Capture the cell that displays the provided text and extract its (x, y) central coordinate. 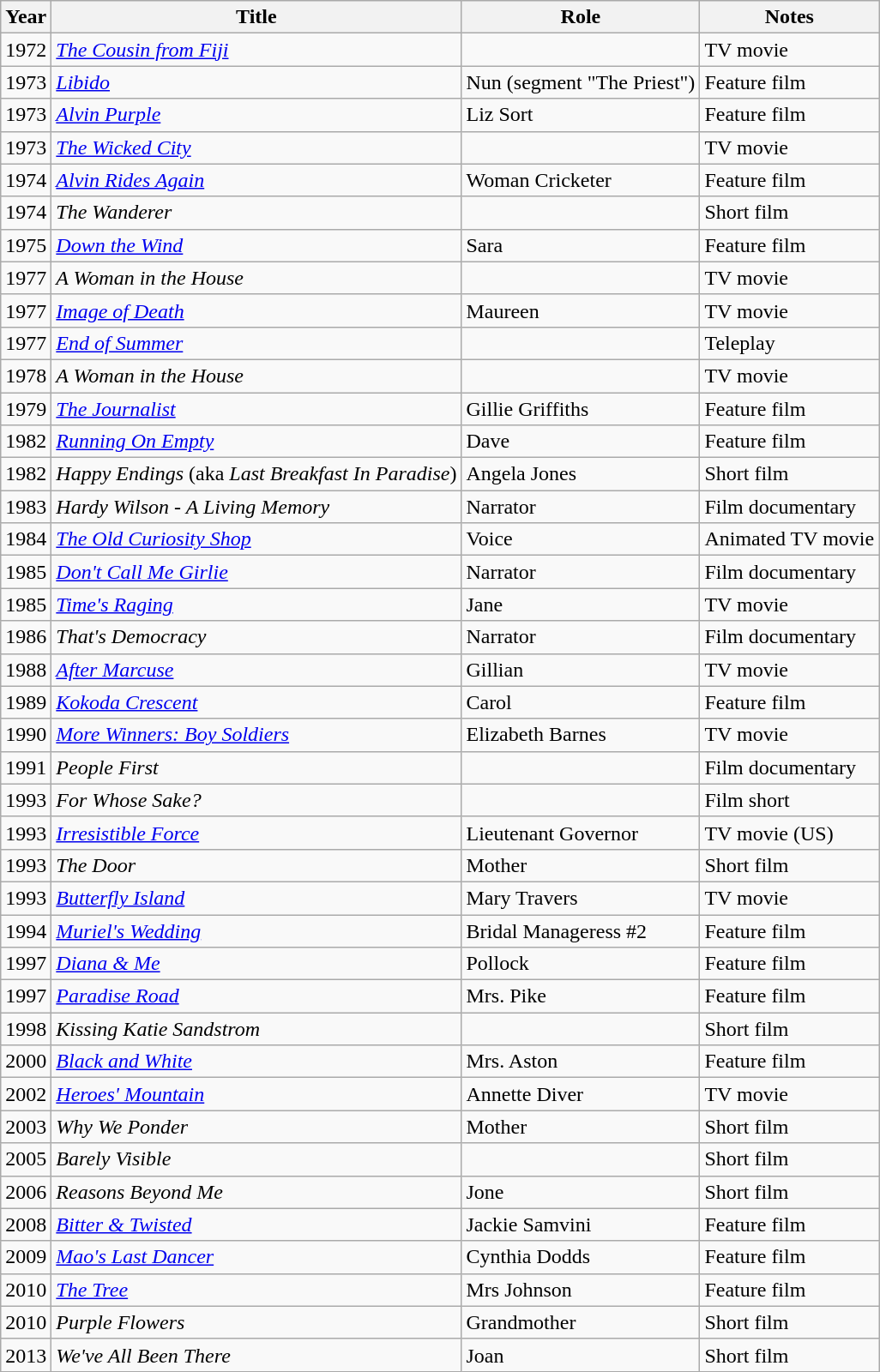
Joan (581, 1355)
For Whose Sake? (256, 800)
Paradise Road (256, 996)
The Door (256, 865)
Voice (581, 539)
Sara (581, 245)
Time's Raging (256, 605)
Jone (581, 1192)
After Marcuse (256, 670)
Hardy Wilson - A Living Memory (256, 507)
Dave (581, 442)
1984 (26, 539)
1986 (26, 637)
Butterfly Island (256, 898)
Bridal Manageress #2 (581, 930)
The Journalist (256, 409)
1983 (26, 507)
Alvin Purple (256, 115)
Mrs. Aston (581, 1062)
Irresistible Force (256, 833)
People First (256, 767)
TV movie (US) (789, 833)
The Old Curiosity Shop (256, 539)
1972 (26, 50)
Black and White (256, 1062)
Angela Jones (581, 474)
Woman Cricketer (581, 180)
1989 (26, 702)
Notes (789, 17)
Reasons Beyond Me (256, 1192)
The Tree (256, 1290)
2005 (26, 1159)
More Winners: Boy Soldiers (256, 735)
We've All Been There (256, 1355)
Animated TV movie (789, 539)
2000 (26, 1062)
1991 (26, 767)
1978 (26, 376)
Kokoda Crescent (256, 702)
Barely Visible (256, 1159)
Alvin Rides Again (256, 180)
Title (256, 17)
End of Summer (256, 343)
Nun (segment "The Priest") (581, 82)
Diana & Me (256, 964)
Running On Empty (256, 442)
Annette Diver (581, 1094)
Purple Flowers (256, 1322)
Elizabeth Barnes (581, 735)
2006 (26, 1192)
Image of Death (256, 310)
That's Democracy (256, 637)
Lieutenant Governor (581, 833)
Carol (581, 702)
Liz Sort (581, 115)
The Wicked City (256, 147)
2002 (26, 1094)
Happy Endings (aka Last Breakfast In Paradise) (256, 474)
1979 (26, 409)
1994 (26, 930)
Heroes' Mountain (256, 1094)
Mao's Last Dancer (256, 1257)
Don't Call Me Girlie (256, 572)
Mrs Johnson (581, 1290)
1998 (26, 1029)
Jackie Samvini (581, 1225)
The Wanderer (256, 213)
Maureen (581, 310)
1990 (26, 735)
Gillian (581, 670)
Muriel's Wedding (256, 930)
2003 (26, 1127)
1975 (26, 245)
Year (26, 17)
Film short (789, 800)
Teleplay (789, 343)
Kissing Katie Sandstrom (256, 1029)
Down the Wind (256, 245)
Bitter & Twisted (256, 1225)
The Cousin from Fiji (256, 50)
Gillie Griffiths (581, 409)
Grandmother (581, 1322)
Why We Ponder (256, 1127)
Mary Travers (581, 898)
Cynthia Dodds (581, 1257)
1988 (26, 670)
Libido (256, 82)
2008 (26, 1225)
Jane (581, 605)
Role (581, 17)
2013 (26, 1355)
Mrs. Pike (581, 996)
Pollock (581, 964)
2009 (26, 1257)
